Output the [X, Y] coordinate of the center of the cell containing the given text.  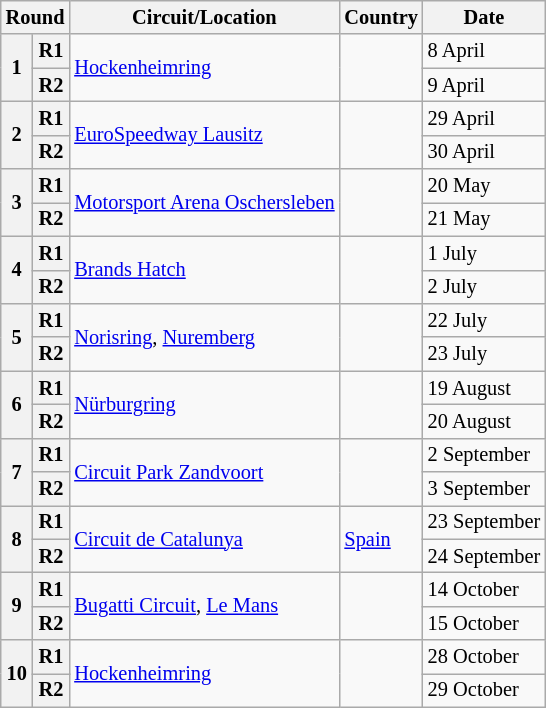
20 May [484, 186]
7 [17, 472]
30 April [484, 152]
3 [17, 202]
Country [380, 17]
23 September [484, 522]
4 [17, 270]
Norisring, Nuremberg [204, 336]
Date [484, 17]
21 May [484, 219]
1 [17, 68]
Round [36, 17]
29 April [484, 118]
5 [17, 336]
Circuit Park Zandvoort [204, 472]
3 September [484, 489]
6 [17, 404]
Circuit/Location [204, 17]
Circuit de Catalunya [204, 538]
Motorsport Arena Oschersleben [204, 202]
Brands Hatch [204, 270]
Spain [380, 538]
15 October [484, 623]
29 October [484, 690]
2 September [484, 455]
Nürburgring [204, 404]
10 [17, 674]
8 [17, 538]
EuroSpeedway Lausitz [204, 134]
2 July [484, 287]
8 April [484, 51]
9 April [484, 85]
24 September [484, 556]
1 July [484, 253]
2 [17, 134]
28 October [484, 657]
22 July [484, 320]
19 August [484, 388]
23 July [484, 354]
Bugatti Circuit, Le Mans [204, 606]
14 October [484, 589]
20 August [484, 421]
9 [17, 606]
